Search for the cell housing the specified text and yield its (x, y) center coordinate. 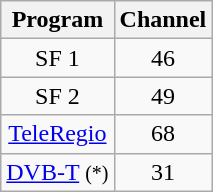
31 (163, 172)
SF 1 (58, 58)
SF 2 (58, 96)
46 (163, 58)
DVB-T (*) (58, 172)
68 (163, 134)
49 (163, 96)
TeleRegio (58, 134)
Channel (163, 20)
Program (58, 20)
